Locate the cell with the specified text and output its [X, Y] center coordinate. 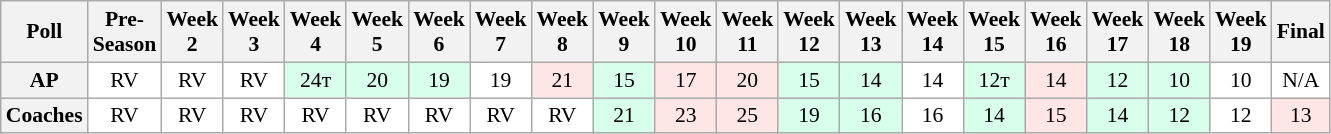
24т [316, 80]
17 [686, 80]
12т [994, 80]
Week16 [1056, 32]
Coaches [44, 116]
Week12 [809, 32]
Week2 [192, 32]
Week10 [686, 32]
Week3 [254, 32]
N/A [1301, 80]
Week15 [994, 32]
Week7 [501, 32]
Week18 [1179, 32]
23 [686, 116]
Week11 [748, 32]
Week9 [624, 32]
Week8 [562, 32]
13 [1301, 116]
Final [1301, 32]
25 [748, 116]
Week4 [316, 32]
Week19 [1241, 32]
Poll [44, 32]
Week6 [439, 32]
Week14 [933, 32]
Week17 [1118, 32]
AP [44, 80]
Week13 [871, 32]
Pre-Season [125, 32]
Week5 [377, 32]
